Provide the (x, y) coordinate of the cell's center where the given text is located.  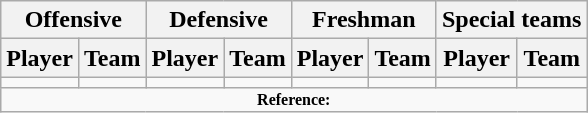
Freshman (364, 20)
Offensive (74, 20)
Defensive (218, 20)
Reference: (294, 100)
Special teams (511, 20)
